Capture the cell that displays the provided text and extract its (X, Y) central coordinate. 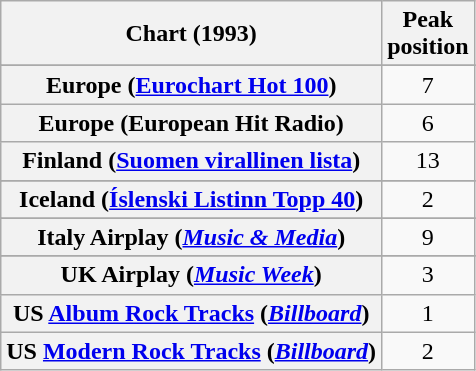
9 (428, 237)
7 (428, 85)
Chart (1993) (192, 34)
Iceland (Íslenski Listinn Topp 40) (192, 199)
US Modern Rock Tracks (Billboard) (192, 351)
3 (428, 275)
Italy Airplay (Music & Media) (192, 237)
Peakposition (428, 34)
UK Airplay (Music Week) (192, 275)
Finland (Suomen virallinen lista) (192, 161)
Europe (Eurochart Hot 100) (192, 85)
US Album Rock Tracks (Billboard) (192, 313)
13 (428, 161)
6 (428, 123)
1 (428, 313)
Europe (European Hit Radio) (192, 123)
